Locate the cell with the specified text and output its (X, Y) center coordinate. 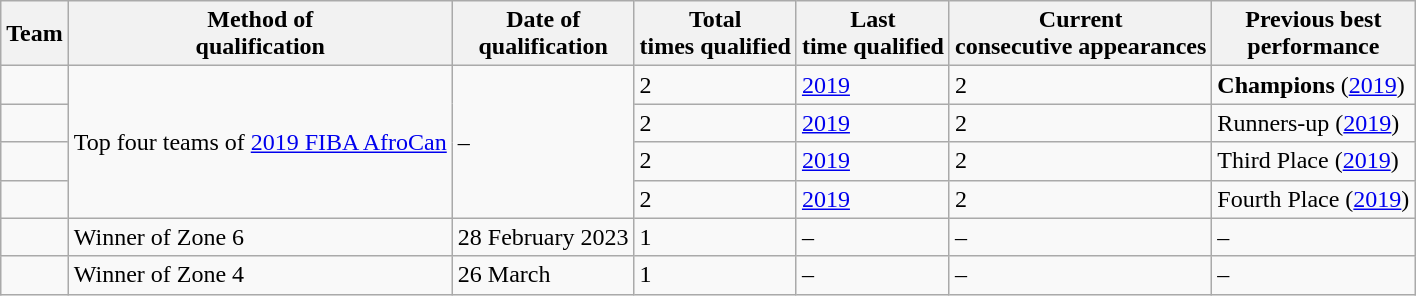
Team (35, 34)
Third Place (2019) (1314, 161)
Winner of Zone 6 (260, 237)
Totaltimes qualified (715, 34)
Date ofqualification (543, 34)
Winner of Zone 4 (260, 275)
26 March (543, 275)
Currentconsecutive appearances (1080, 34)
Fourth Place (2019) (1314, 199)
Runners-up (2019) (1314, 123)
Lasttime qualified (872, 34)
Champions (2019) (1314, 85)
28 February 2023 (543, 237)
Method ofqualification (260, 34)
Previous bestperformance (1314, 34)
Top four teams of 2019 FIBA AfroCan (260, 142)
